Find where the given text appears and provide that cell's center as [x, y] coordinate. 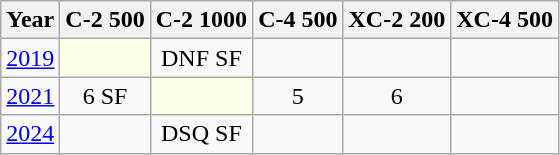
XC-2 200 [397, 20]
5 [298, 96]
DNF SF [201, 58]
6 SF [105, 96]
C-2 1000 [201, 20]
Year [30, 20]
C-4 500 [298, 20]
6 [397, 96]
2024 [30, 134]
2019 [30, 58]
DSQ SF [201, 134]
2021 [30, 96]
XC-4 500 [505, 20]
C-2 500 [105, 20]
